Provide the (x, y) coordinate of the cell's center where the given text is located.  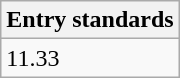
11.33 (90, 58)
Entry standards (90, 20)
